Provide the [X, Y] coordinate of the cell's center where the given text is located.  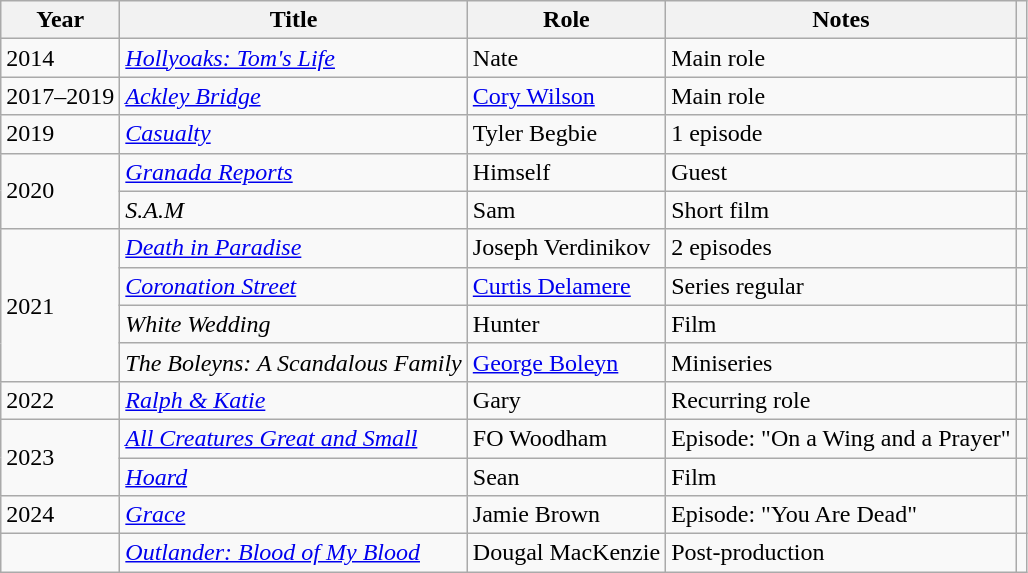
Episode: "On a Wing and a Prayer" [842, 438]
2014 [60, 58]
Title [294, 20]
Granada Reports [294, 172]
Guest [842, 172]
Outlander: Blood of My Blood [294, 553]
Post-production [842, 553]
2023 [60, 457]
2 episodes [842, 248]
2020 [60, 191]
2022 [60, 400]
Notes [842, 20]
Series regular [842, 286]
Episode: "You Are Dead" [842, 515]
All Creatures Great and Small [294, 438]
2019 [60, 134]
Dougal MacKenzie [566, 553]
Hunter [566, 324]
Sam [566, 210]
White Wedding [294, 324]
Gary [566, 400]
Himself [566, 172]
Casualty [294, 134]
Joseph Verdinikov [566, 248]
2017–2019 [60, 96]
Role [566, 20]
Cory Wilson [566, 96]
Grace [294, 515]
Recurring role [842, 400]
FO Woodham [566, 438]
Miniseries [842, 362]
Hoard [294, 477]
Year [60, 20]
Ackley Bridge [294, 96]
Ralph & Katie [294, 400]
2021 [60, 305]
Jamie Brown [566, 515]
George Boleyn [566, 362]
The Boleyns: A Scandalous Family [294, 362]
Short film [842, 210]
S.A.M [294, 210]
2024 [60, 515]
Curtis Delamere [566, 286]
Nate [566, 58]
Sean [566, 477]
Death in Paradise [294, 248]
Coronation Street [294, 286]
1 episode [842, 134]
Hollyoaks: Tom's Life [294, 58]
Tyler Begbie [566, 134]
